Scan for the cell matching the given text and deliver its (X, Y) coordinate at center. 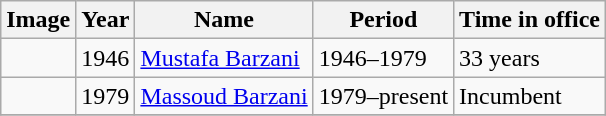
Incumbent (530, 96)
Massoud Barzani (224, 96)
Year (106, 20)
1979–present (383, 96)
1946 (106, 58)
Image (38, 20)
Name (224, 20)
Period (383, 20)
Time in office (530, 20)
1979 (106, 96)
Mustafa Barzani (224, 58)
1946–1979 (383, 58)
33 years (530, 58)
